Identify which cell holds the provided text, then report its [X, Y] central coordinate. 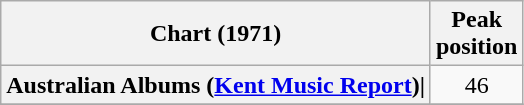
Australian Albums (Kent Music Report)| [216, 85]
46 [476, 85]
Chart (1971) [216, 34]
Peakposition [476, 34]
